Return the (X, Y) coordinate for the center point of the cell that contains the specified text.  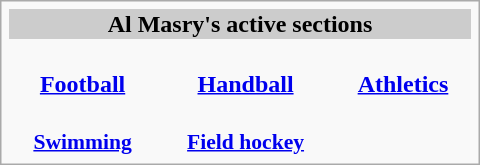
Swimming (82, 129)
Field hockey (246, 129)
Football (82, 70)
Athletics (402, 70)
Handball (246, 70)
Al Masry's active sections (240, 24)
